Provide the [X, Y] coordinate of the cell's center where the given text is located.  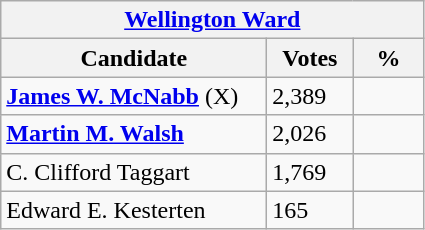
Martin M. Walsh [134, 134]
James W. McNabb (X) [134, 96]
165 [310, 210]
Votes [310, 58]
Candidate [134, 58]
% [388, 58]
Wellington Ward [212, 20]
1,769 [310, 172]
C. Clifford Taggart [134, 172]
2,026 [310, 134]
Edward E. Kesterten [134, 210]
2,389 [310, 96]
